Pinpoint the cell where the given text exists, returning its [X, Y] midpoint coordinate. 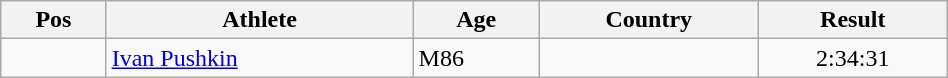
Country [648, 20]
Athlete [260, 20]
2:34:31 [852, 58]
Result [852, 20]
Ivan Pushkin [260, 58]
Age [476, 20]
M86 [476, 58]
Pos [54, 20]
